Return the [X, Y] coordinate for the center point of the cell that contains the specified text.  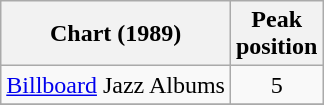
Billboard Jazz Albums [116, 85]
Peakposition [276, 34]
5 [276, 85]
Chart (1989) [116, 34]
